Return the (x, y) coordinate for the center point of the cell that contains the specified text.  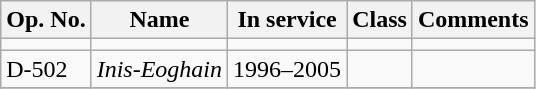
Class (380, 20)
In service (288, 20)
Name (159, 20)
1996–2005 (288, 69)
Inis-Eoghain (159, 69)
D-502 (46, 69)
Op. No. (46, 20)
Comments (473, 20)
